Detect which cell encompasses the target text, then output its [x, y] center coordinate. 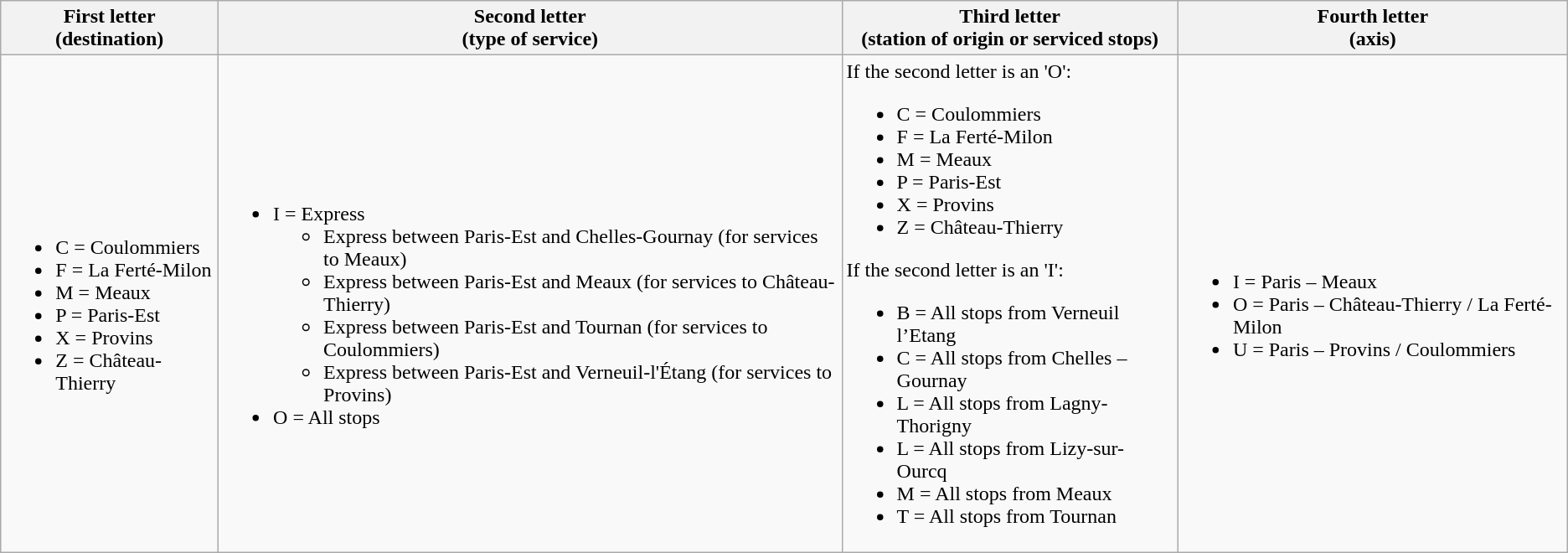
Fourth letter(axis) [1372, 28]
Second letter(type of service) [531, 28]
I = Paris – MeauxO = Paris – Château-Thierry / La Ferté-MilonU = Paris – Provins / Coulommiers [1372, 303]
First letter(destination) [110, 28]
Third letter(station of origin or serviced stops) [1010, 28]
C = CoulommiersF = La Ferté-MilonM = MeauxP = Paris-EstX = ProvinsZ = Château-Thierry [110, 303]
